Find where the given text appears and provide that cell's center as [X, Y] coordinate. 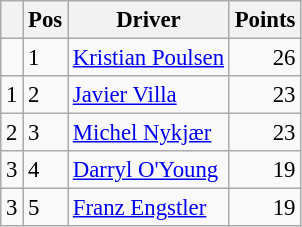
Darryl O'Young [149, 170]
4 [46, 170]
26 [264, 58]
Driver [149, 20]
Franz Engstler [149, 208]
5 [46, 208]
Points [264, 20]
Pos [46, 20]
Javier Villa [149, 95]
Michel Nykjær [149, 133]
Kristian Poulsen [149, 58]
